For the text-containing cell, return its midpoint in [x, y] coordinate format. 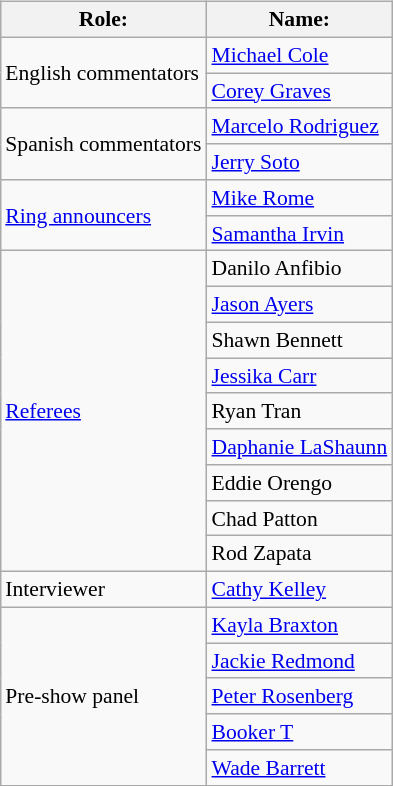
Eddie Orengo [299, 483]
Jessika Carr [299, 376]
Michael Cole [299, 55]
Jackie Redmond [299, 661]
Shawn Bennett [299, 340]
Corey Graves [299, 91]
Ryan Tran [299, 411]
Mike Rome [299, 198]
Wade Barrett [299, 768]
Booker T [299, 732]
Role: [103, 20]
Danilo Anfibio [299, 269]
Spanish commentators [103, 144]
Kayla Braxton [299, 625]
Pre-show panel [103, 696]
Referees [103, 412]
Cathy Kelley [299, 590]
Rod Zapata [299, 554]
Samantha Irvin [299, 233]
Ring announcers [103, 216]
English commentators [103, 72]
Jason Ayers [299, 305]
Interviewer [103, 590]
Peter Rosenberg [299, 696]
Jerry Soto [299, 162]
Chad Patton [299, 518]
Daphanie LaShaunn [299, 447]
Marcelo Rodriguez [299, 126]
Name: [299, 20]
